Find where the given text appears and provide that cell's center as (X, Y) coordinate. 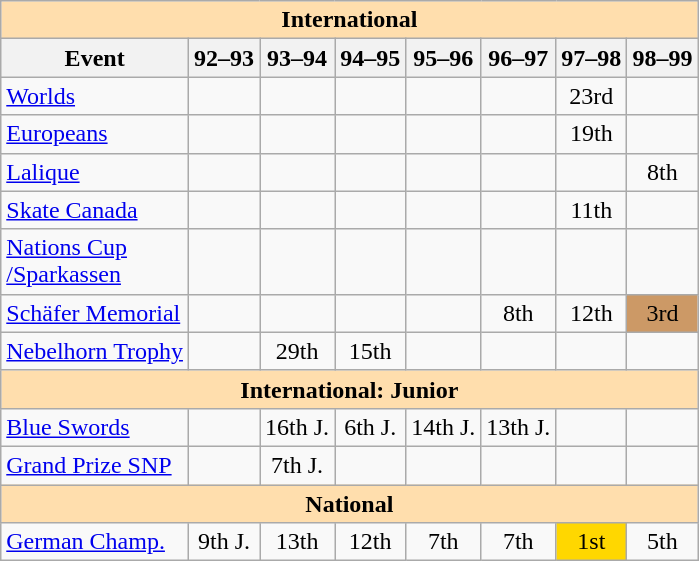
Schäfer Memorial (95, 313)
Nebelhorn Trophy (95, 351)
Lalique (95, 172)
5th (662, 542)
National (350, 503)
Blue Swords (95, 427)
15th (370, 351)
German Champ. (95, 542)
13th J. (518, 427)
95–96 (444, 58)
Event (95, 58)
93–94 (298, 58)
11th (592, 210)
92–93 (224, 58)
Europeans (95, 134)
3rd (662, 313)
29th (298, 351)
7th J. (298, 465)
Worlds (95, 96)
94–95 (370, 58)
6th J. (370, 427)
International (350, 20)
9th J. (224, 542)
96–97 (518, 58)
16th J. (298, 427)
Skate Canada (95, 210)
19th (592, 134)
Grand Prize SNP (95, 465)
13th (298, 542)
International: Junior (350, 389)
23rd (592, 96)
14th J. (444, 427)
Nations Cup/Sparkassen (95, 262)
97–98 (592, 58)
1st (592, 542)
98–99 (662, 58)
